Identify which cell holds the provided text, then report its (x, y) central coordinate. 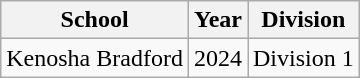
Kenosha Bradford (95, 58)
2024 (218, 58)
Division (304, 20)
Year (218, 20)
Division 1 (304, 58)
School (95, 20)
